Locate the cell with the specified text and output its [X, Y] center coordinate. 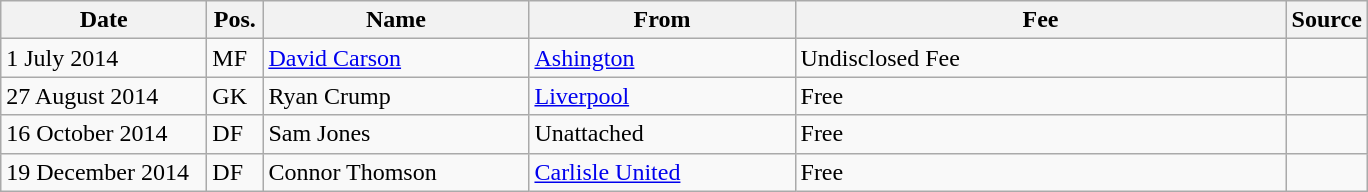
16 October 2014 [104, 134]
David Carson [396, 58]
From [662, 20]
Pos. [235, 20]
Undisclosed Fee [1040, 58]
1 July 2014 [104, 58]
Unattached [662, 134]
MF [235, 58]
27 August 2014 [104, 96]
Liverpool [662, 96]
Carlisle United [662, 172]
GK [235, 96]
Name [396, 20]
Fee [1040, 20]
Ryan Crump [396, 96]
Ashington [662, 58]
Connor Thomson [396, 172]
Sam Jones [396, 134]
19 December 2014 [104, 172]
Date [104, 20]
Source [1326, 20]
